Identify which cell holds the provided text, then report its (x, y) central coordinate. 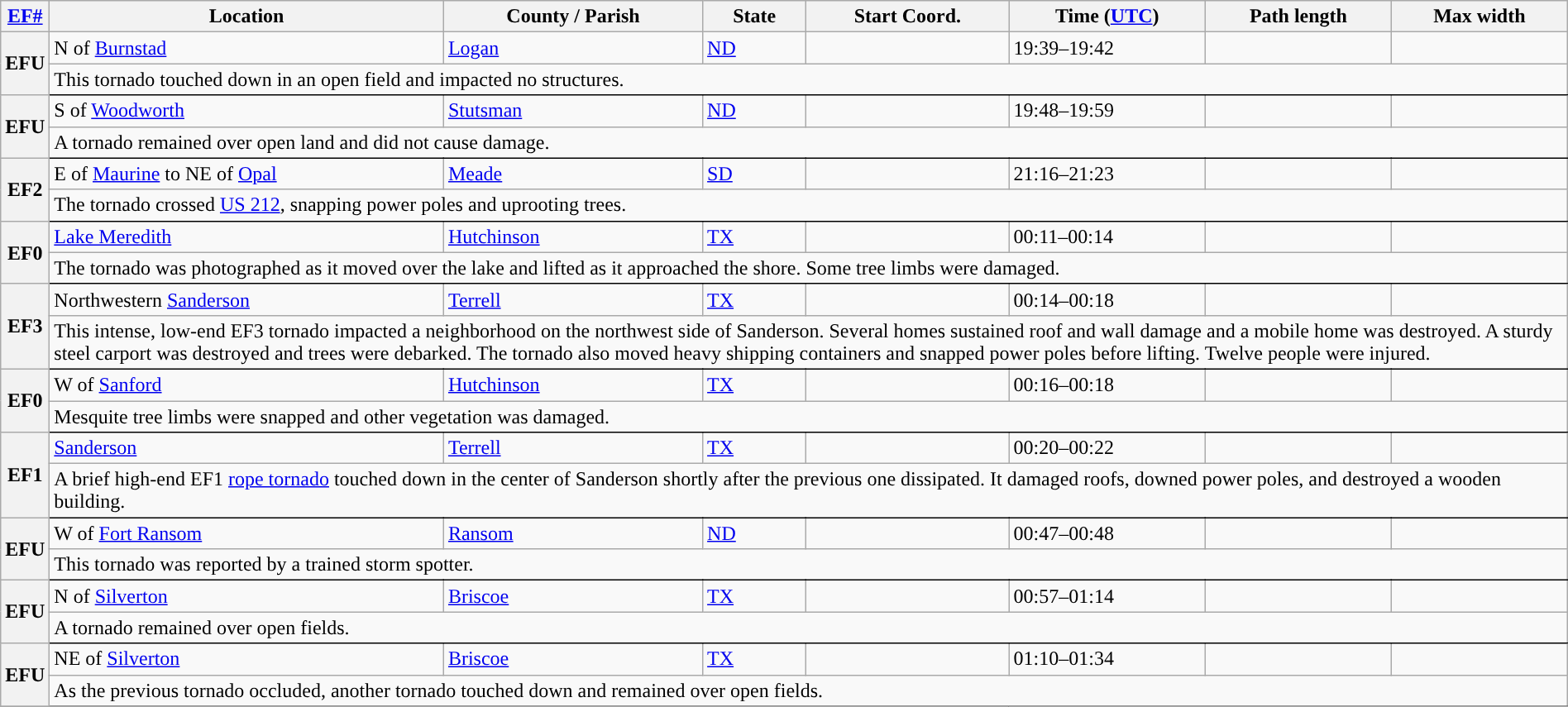
00:47–00:48 (1107, 533)
E of Maurine to NE of Opal (246, 174)
00:14–00:18 (1107, 299)
W of Sanford (246, 385)
Logan (572, 48)
00:11–00:14 (1107, 236)
A tornado remained over open land and did not cause damage. (809, 142)
County / Parish (572, 17)
Meade (572, 174)
Time (UTC) (1107, 17)
19:39–19:42 (1107, 48)
Stutsman (572, 111)
A tornado remained over open fields. (809, 628)
This tornado touched down in an open field and impacted no structures. (809, 79)
N of Silverton (246, 596)
Mesquite tree limbs were snapped and other vegetation was damaged. (809, 416)
Northwestern Sanderson (246, 299)
Lake Meredith (246, 236)
Sanderson (246, 448)
The tornado crossed US 212, snapping power poles and uprooting trees. (809, 205)
EF1 (25, 475)
NE of Silverton (246, 659)
00:20–00:22 (1107, 448)
21:16–21:23 (1107, 174)
Max width (1479, 17)
00:57–01:14 (1107, 596)
This tornado was reported by a trained storm spotter. (809, 565)
SD (754, 174)
Ransom (572, 533)
S of Woodworth (246, 111)
The tornado was photographed as it moved over the lake and lifted as it approached the shore. Some tree limbs were damaged. (809, 268)
EF# (25, 17)
As the previous tornado occluded, another tornado touched down and remained over open fields. (809, 690)
N of Burnstad (246, 48)
Start Coord. (908, 17)
W of Fort Ransom (246, 533)
19:48–19:59 (1107, 111)
EF2 (25, 189)
Path length (1298, 17)
01:10–01:34 (1107, 659)
00:16–00:18 (1107, 385)
State (754, 17)
EF3 (25, 326)
Location (246, 17)
